Determine the (X, Y) coordinate at the center of the cell enclosing the given text.  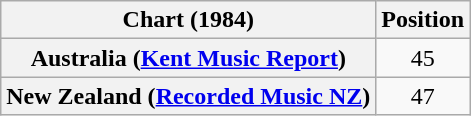
Position (423, 20)
45 (423, 58)
New Zealand (Recorded Music NZ) (188, 96)
Australia (Kent Music Report) (188, 58)
Chart (1984) (188, 20)
47 (423, 96)
